Pinpoint the cell where the given text exists, returning its [X, Y] midpoint coordinate. 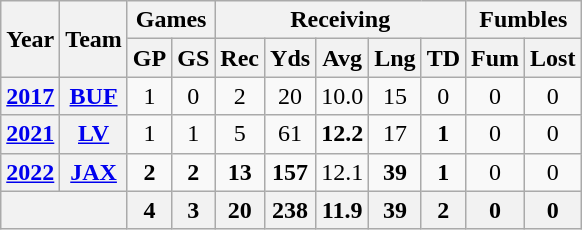
GP [149, 58]
Rec [240, 58]
157 [290, 172]
Fumbles [524, 20]
10.0 [342, 96]
TD [443, 58]
13 [240, 172]
4 [149, 210]
Lng [395, 58]
2017 [30, 96]
Avg [342, 58]
Fum [496, 58]
12.2 [342, 134]
Receiving [340, 20]
11.9 [342, 210]
Year [30, 39]
12.1 [342, 172]
Team [94, 39]
BUF [94, 96]
2021 [30, 134]
15 [395, 96]
GS [194, 58]
238 [290, 210]
Yds [290, 58]
JAX [94, 172]
LV [94, 134]
Games [170, 20]
5 [240, 134]
2022 [30, 172]
3 [194, 210]
17 [395, 134]
61 [290, 134]
Lost [553, 58]
